Identify which cell holds the provided text, then report its (x, y) central coordinate. 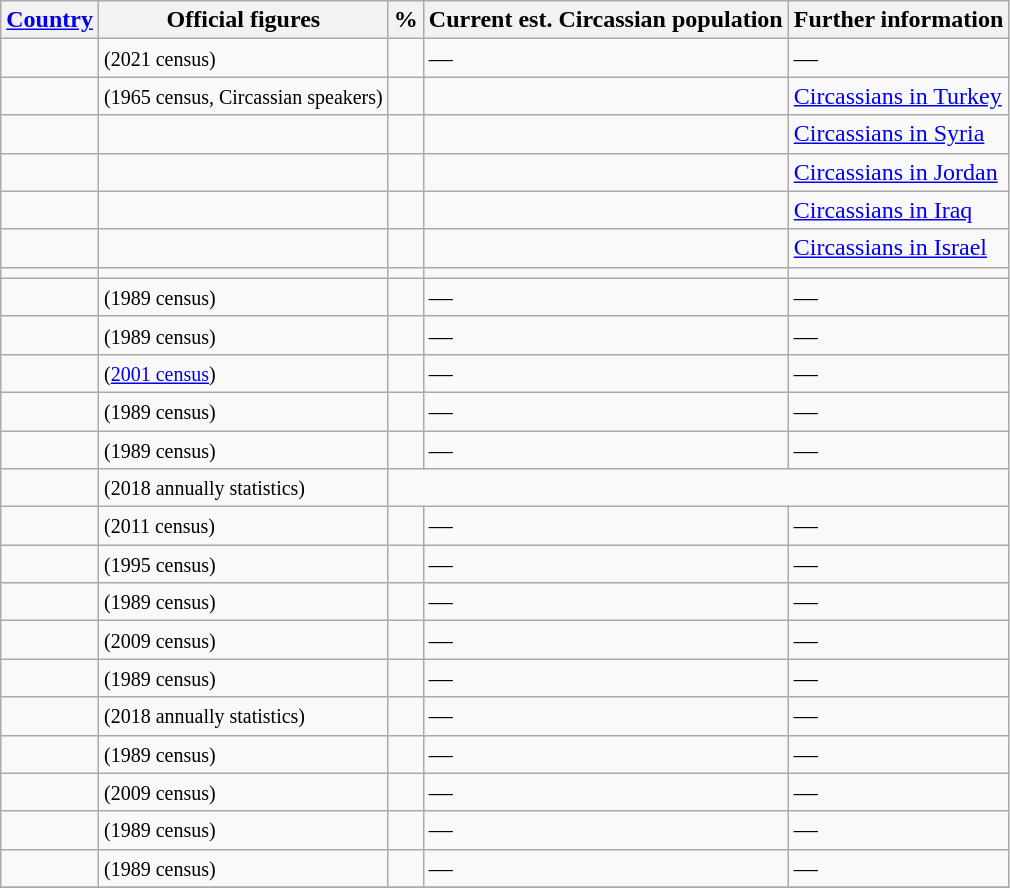
Official figures (243, 20)
(2011 census) (243, 526)
(1995 census) (243, 564)
(2021 census) (243, 58)
Current est. Circassian population (606, 20)
Circassians in Iraq (898, 210)
Circassians in Israel (898, 248)
(1965 census, Circassian speakers) (243, 96)
Circassians in Turkey (898, 96)
(2001 census) (243, 373)
Circassians in Syria (898, 134)
% (406, 20)
Country (50, 20)
Circassians in Jordan (898, 172)
Further information (898, 20)
